From the cell containing the given text, extract its center point as (X, Y) coordinate. 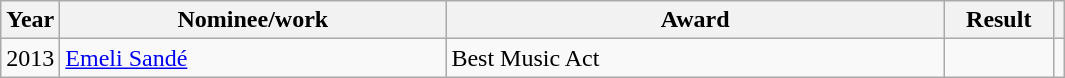
Award (696, 20)
Nominee/work (253, 20)
Best Music Act (696, 58)
Emeli Sandé (253, 58)
2013 (30, 58)
Year (30, 20)
Result (998, 20)
